Pinpoint the cell where the given text exists, returning its [x, y] midpoint coordinate. 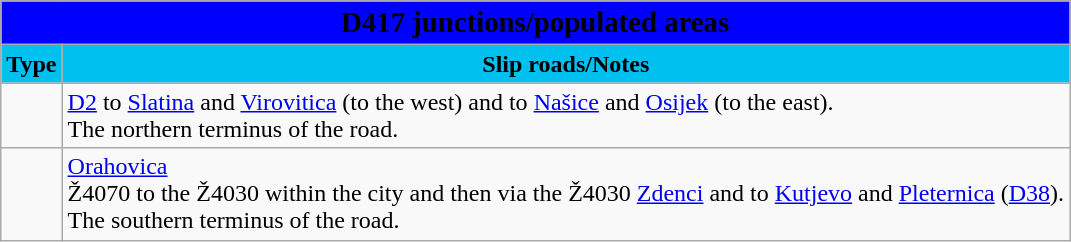
Type [32, 64]
OrahovicaŽ4070 to the Ž4030 within the city and then via the Ž4030 Zdenci and to Kutjevo and Pleternica (D38).The southern terminus of the road. [566, 194]
Slip roads/Notes [566, 64]
D2 to Slatina and Virovitica (to the west) and to Našice and Osijek (to the east).The northern terminus of the road. [566, 116]
D417 junctions/populated areas [536, 23]
